Return the (X, Y) coordinate for the center point of the cell that contains the specified text.  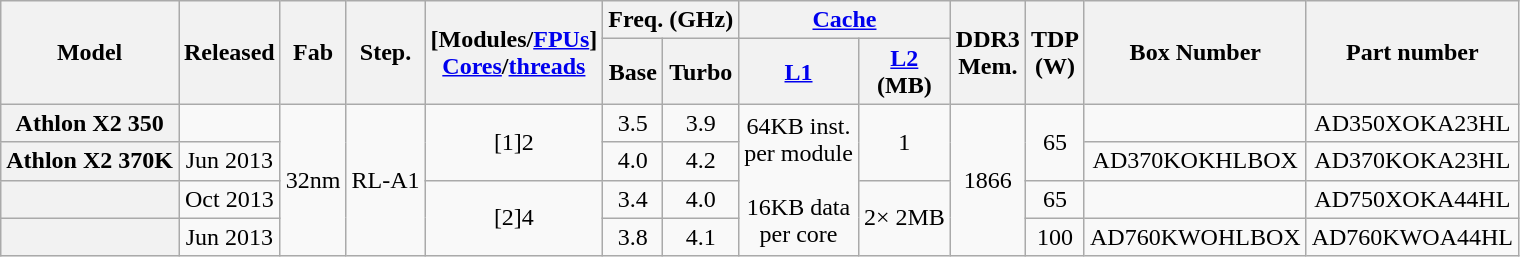
[2]4 (514, 218)
RL-A1 (386, 180)
3.4 (633, 199)
3.8 (633, 237)
32nm (313, 180)
100 (1054, 237)
AD760KWOHLBOX (1195, 237)
Freq. (GHz) (671, 20)
Released (229, 52)
Oct 2013 (229, 199)
Cache (845, 20)
Turbo (701, 72)
4.2 (701, 161)
Model (90, 52)
DDR3Mem. (988, 52)
Box Number (1195, 52)
AD370KOKA23HL (1412, 161)
4.1 (701, 237)
1866 (988, 180)
2× 2MB (904, 218)
AD370KOKHLBOX (1195, 161)
[1]2 (514, 142)
Athlon X2 350 (90, 123)
Base (633, 72)
AD750XOKA44HL (1412, 199)
AD350XOKA23HL (1412, 123)
TDP(W) (1054, 52)
Part number (1412, 52)
Step. (386, 52)
[Modules/FPUs]Cores/threads (514, 52)
3.5 (633, 123)
L2(MB) (904, 72)
3.9 (701, 123)
L1 (799, 72)
Fab (313, 52)
Athlon X2 370K (90, 161)
1 (904, 142)
64KB inst.per module16KB dataper core (799, 180)
AD760KWOA44HL (1412, 237)
